Scan for the cell matching the given text and deliver its (x, y) coordinate at center. 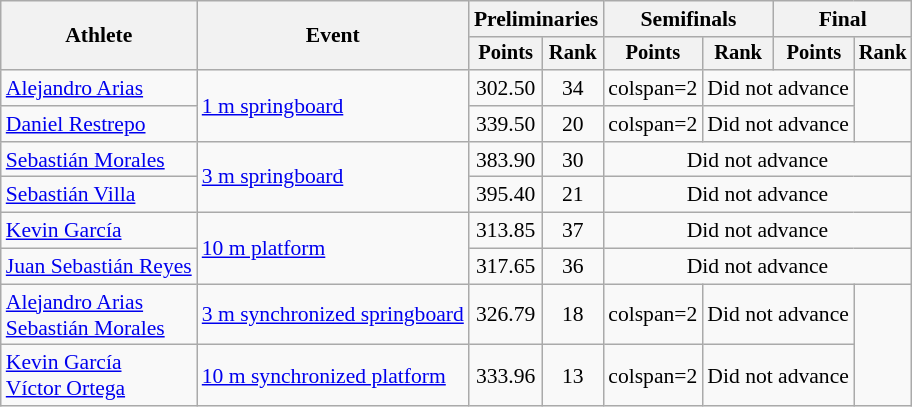
317.65 (506, 267)
Athlete (99, 36)
30 (572, 160)
Sebastián Morales (99, 160)
10 m platform (333, 248)
Sebastián Villa (99, 195)
13 (572, 376)
Event (333, 36)
Kevin García (99, 231)
36 (572, 267)
21 (572, 195)
Preliminaries (536, 19)
Daniel Restrepo (99, 124)
313.85 (506, 231)
326.79 (506, 314)
Final (843, 19)
339.50 (506, 124)
3 m synchronized springboard (333, 314)
395.40 (506, 195)
333.96 (506, 376)
302.50 (506, 88)
1 m springboard (333, 106)
383.90 (506, 160)
Kevin GarcíaVíctor Ortega (99, 376)
Alejandro Arias (99, 88)
18 (572, 314)
10 m synchronized platform (333, 376)
3 m springboard (333, 178)
34 (572, 88)
37 (572, 231)
Juan Sebastián Reyes (99, 267)
Semifinals (688, 19)
Alejandro AriasSebastián Morales (99, 314)
20 (572, 124)
